Locate the cell with the specified text and output its (x, y) center coordinate. 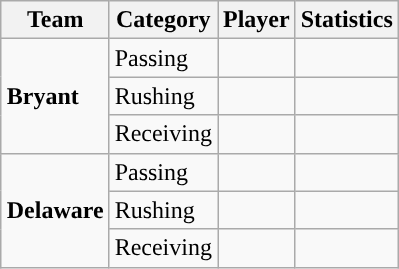
Player (257, 20)
Category (163, 20)
Statistics (346, 20)
Team (55, 20)
Bryant (55, 96)
Delaware (55, 210)
